Search for the cell housing the specified text and yield its (x, y) center coordinate. 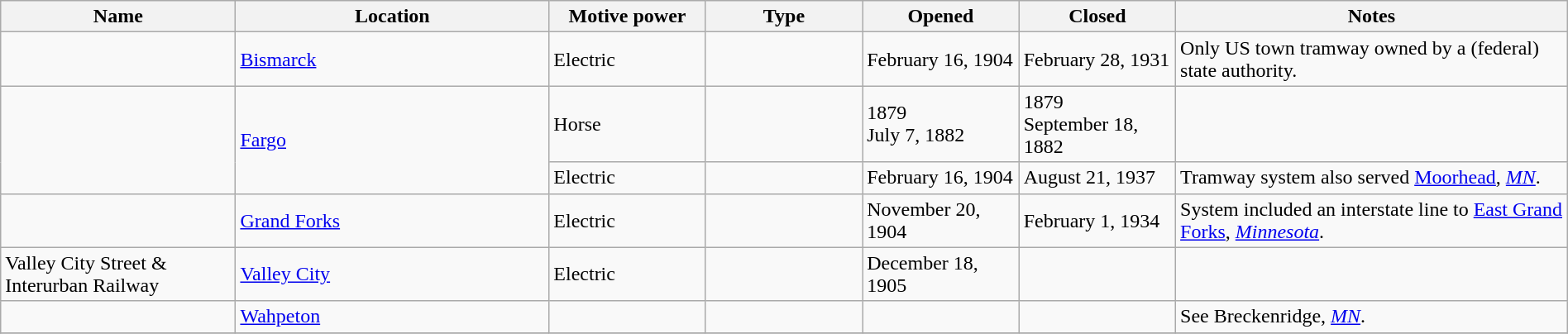
February 1, 1934 (1097, 220)
Tramway system also served Moorhead, MN. (1372, 178)
November 20, 1904 (941, 220)
Opened (941, 17)
Motive power (627, 17)
See Breckenridge, MN. (1372, 317)
Notes (1372, 17)
1879September 18, 1882 (1097, 124)
Bismarck (392, 60)
December 18, 1905 (941, 274)
1879July 7, 1882 (941, 124)
System included an interstate line to East Grand Forks, Minnesota. (1372, 220)
Wahpeton (392, 317)
Valley City Street & Interurban Railway (118, 274)
Location (392, 17)
August 21, 1937 (1097, 178)
Only US town tramway owned by a (federal) state authority. (1372, 60)
Closed (1097, 17)
Name (118, 17)
February 28, 1931 (1097, 60)
Type (784, 17)
Horse (627, 124)
Fargo (392, 140)
Grand Forks (392, 220)
Valley City (392, 274)
